Pinpoint the cell where the given text exists, returning its [X, Y] midpoint coordinate. 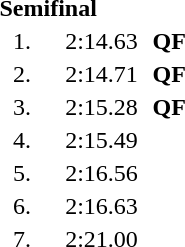
2:16.56 [102, 173]
2:15.49 [102, 140]
2:14.71 [102, 74]
2:15.28 [102, 107]
2:16.63 [102, 206]
2:14.63 [102, 41]
